Return [X, Y] of the center of cell containing provided text 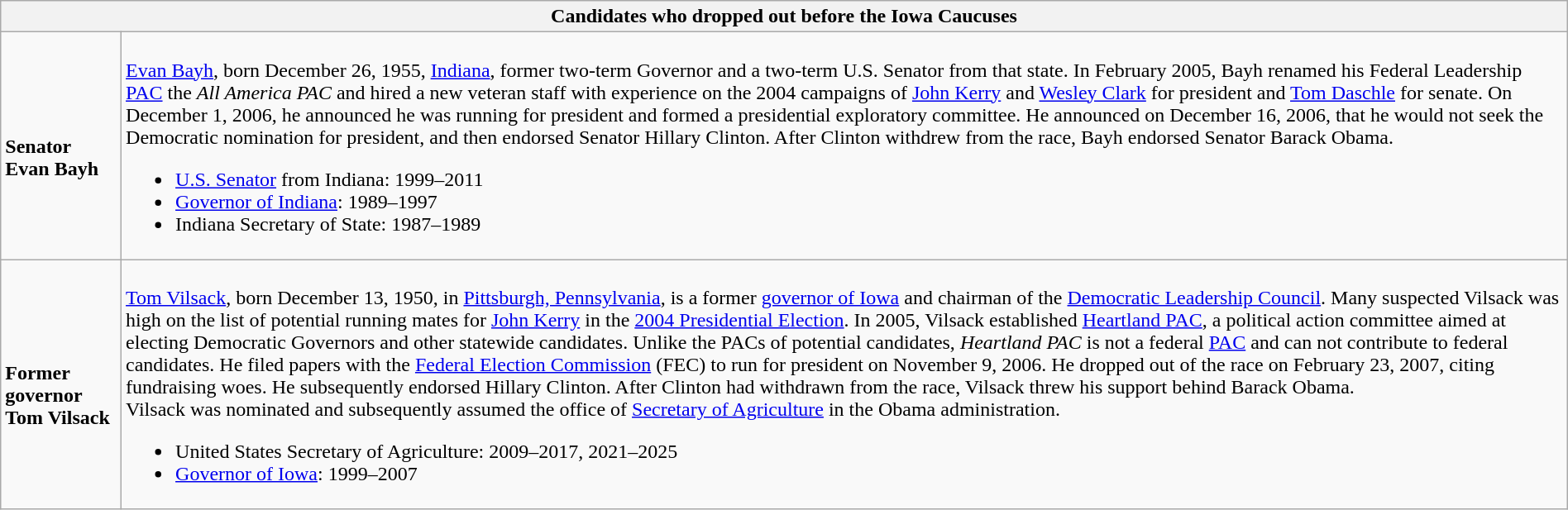
Former governor Tom Vilsack [61, 384]
Candidates who dropped out before the Iowa Caucuses [784, 17]
Senator Evan Bayh [61, 145]
